Return the [X, Y] coordinate for the center point of the cell that contains the specified text.  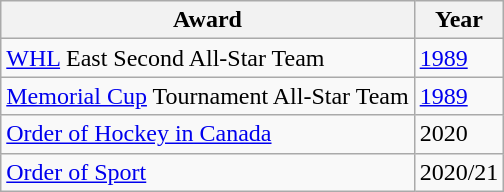
2020/21 [459, 172]
Memorial Cup Tournament All-Star Team [208, 96]
Order of Hockey in Canada [208, 134]
Order of Sport [208, 172]
2020 [459, 134]
WHL East Second All-Star Team [208, 58]
Award [208, 20]
Year [459, 20]
